Determine the [x, y] coordinate at the center of the cell enclosing the given text.  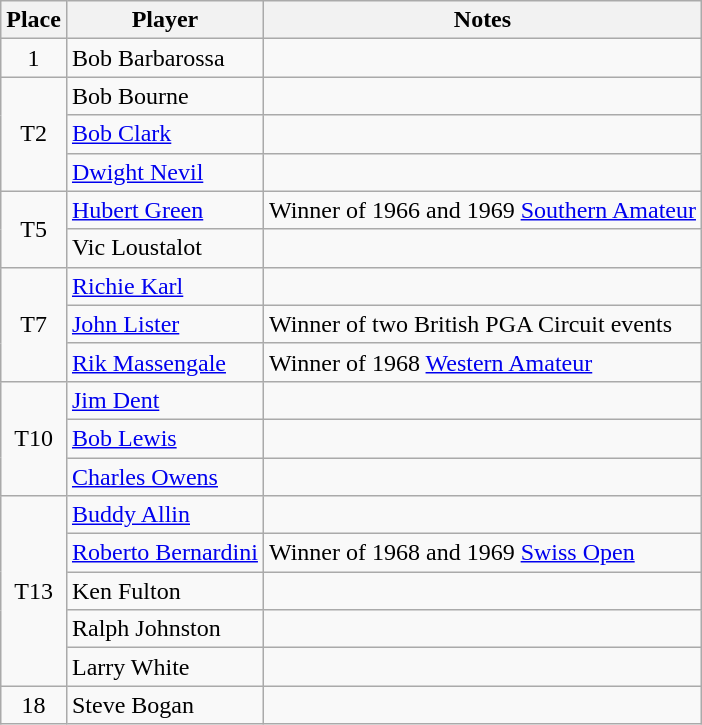
Roberto Bernardini [164, 553]
T2 [34, 134]
1 [34, 58]
Steve Bogan [164, 705]
Rik Massengale [164, 362]
Winner of 1968 Western Amateur [482, 362]
Dwight Nevil [164, 172]
Bob Bourne [164, 96]
T7 [34, 324]
T5 [34, 229]
Place [34, 20]
Buddy Allin [164, 515]
18 [34, 705]
Winner of two British PGA Circuit events [482, 324]
Ralph Johnston [164, 629]
Player [164, 20]
Jim Dent [164, 400]
Bob Barbarossa [164, 58]
Notes [482, 20]
Hubert Green [164, 210]
Richie Karl [164, 286]
Ken Fulton [164, 591]
John Lister [164, 324]
Larry White [164, 667]
Winner of 1968 and 1969 Swiss Open [482, 553]
Vic Loustalot [164, 248]
T13 [34, 591]
T10 [34, 438]
Bob Lewis [164, 438]
Bob Clark [164, 134]
Winner of 1966 and 1969 Southern Amateur [482, 210]
Charles Owens [164, 477]
